Capture the cell that displays the provided text and extract its [x, y] central coordinate. 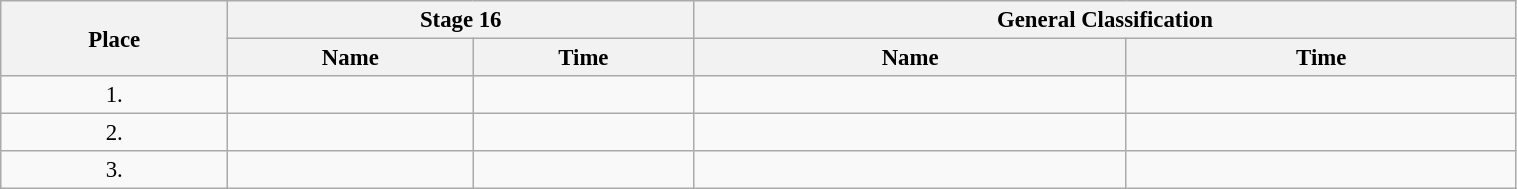
Stage 16 [461, 20]
Place [114, 38]
General Classification [1105, 20]
3. [114, 170]
2. [114, 133]
1. [114, 95]
